Detect which cell encompasses the target text, then output its [x, y] center coordinate. 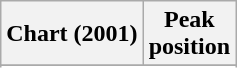
Peak position [189, 34]
Chart (2001) [72, 34]
